Return (X, Y) of the center of cell containing provided text 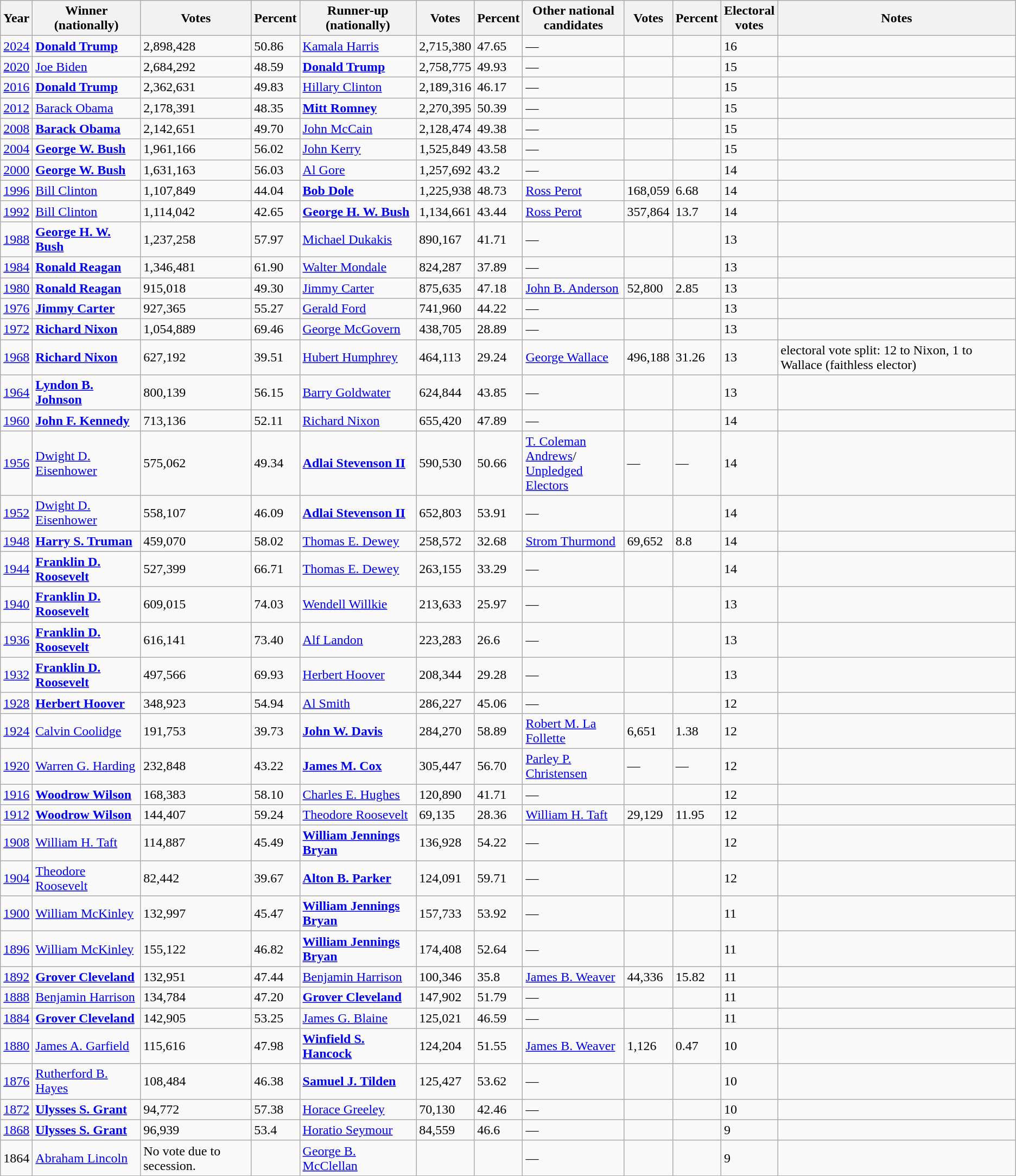
Winner (nationally) (87, 18)
44,336 (648, 977)
47.89 (498, 421)
33.29 (498, 569)
1908 (16, 843)
616,141 (196, 639)
Wendell Willkie (358, 605)
1,225,938 (445, 190)
43.22 (276, 766)
58.89 (498, 730)
37.89 (498, 267)
39.67 (276, 878)
191,753 (196, 730)
2000 (16, 170)
1920 (16, 766)
James A. Garfield (87, 1046)
1884 (16, 1018)
49.70 (276, 129)
No vote due to secession. (196, 1158)
George B. McClellan (358, 1158)
43.58 (498, 149)
James M. Cox (358, 766)
James G. Blaine (358, 1018)
57.97 (276, 239)
52.11 (276, 421)
464,113 (445, 357)
1936 (16, 639)
53.4 (276, 1130)
208,344 (445, 675)
2,128,474 (445, 129)
147,902 (445, 997)
Winfield S. Hancock (358, 1046)
2,142,651 (196, 129)
25.97 (498, 605)
213,633 (445, 605)
Hubert Humphrey (358, 357)
52,800 (648, 288)
50.86 (276, 46)
44.22 (498, 309)
Charles E. Hughes (358, 794)
26.6 (498, 639)
43.2 (498, 170)
53.62 (498, 1081)
108,484 (196, 1081)
42.46 (498, 1109)
157,733 (445, 914)
Notes (897, 18)
51.79 (498, 997)
Lyndon B. Johnson (87, 393)
29.24 (498, 357)
56.15 (276, 393)
174,408 (445, 949)
0.47 (697, 1046)
46.82 (276, 949)
43.44 (498, 211)
2008 (16, 129)
Rutherford B. Hayes (87, 1081)
558,107 (196, 513)
35.8 (498, 977)
46.38 (276, 1081)
45.06 (498, 703)
49.83 (276, 87)
74.03 (276, 605)
1948 (16, 541)
47.18 (498, 288)
120,890 (445, 794)
1940 (16, 605)
1972 (16, 329)
16 (749, 46)
George McGovern (358, 329)
11.95 (697, 815)
8.8 (697, 541)
232,848 (196, 766)
John W. Davis (358, 730)
73.40 (276, 639)
1992 (16, 211)
1.38 (697, 730)
49.38 (498, 129)
155,122 (196, 949)
54.94 (276, 703)
6,651 (648, 730)
1956 (16, 463)
875,635 (445, 288)
1984 (16, 267)
655,420 (445, 421)
Harry S. Truman (87, 541)
1896 (16, 949)
31.26 (697, 357)
1912 (16, 815)
1,126 (648, 1046)
46.09 (276, 513)
47.20 (276, 997)
Horatio Seymour (358, 1130)
496,188 (648, 357)
1868 (16, 1130)
741,960 (445, 309)
2,362,631 (196, 87)
Calvin Coolidge (87, 730)
1944 (16, 569)
96,939 (196, 1130)
43.85 (498, 393)
527,399 (196, 569)
800,139 (196, 393)
Gerald Ford (358, 309)
1880 (16, 1046)
284,270 (445, 730)
590,530 (445, 463)
John Kerry (358, 149)
George Wallace (573, 357)
Horace Greeley (358, 1109)
66.71 (276, 569)
69.46 (276, 329)
1888 (16, 997)
61.90 (276, 267)
47.98 (276, 1046)
1952 (16, 513)
286,227 (445, 703)
Mitt Romney (358, 108)
55.27 (276, 309)
1928 (16, 703)
Hillary Clinton (358, 87)
2,684,292 (196, 67)
144,407 (196, 815)
1,631,163 (196, 170)
electoral vote split: 12 to Nixon, 1 to Wallace (faithless elector) (897, 357)
2,178,391 (196, 108)
223,283 (445, 639)
1,346,481 (196, 267)
1968 (16, 357)
1900 (16, 914)
115,616 (196, 1046)
1976 (16, 309)
Strom Thurmond (573, 541)
45.49 (276, 843)
348,923 (196, 703)
Al Gore (358, 170)
28.89 (498, 329)
1932 (16, 675)
1892 (16, 977)
69.93 (276, 675)
84,559 (445, 1130)
56.70 (498, 766)
Al Smith (358, 703)
132,951 (196, 977)
58.02 (276, 541)
29.28 (498, 675)
575,062 (196, 463)
29,129 (648, 815)
1,961,166 (196, 149)
39.73 (276, 730)
624,844 (445, 393)
15.82 (697, 977)
2004 (16, 149)
2,189,316 (445, 87)
2016 (16, 87)
824,287 (445, 267)
John B. Anderson (573, 288)
Other nationalcandidates (573, 18)
Kamala Harris (358, 46)
Year (16, 18)
168,059 (648, 190)
58.10 (276, 794)
53.25 (276, 1018)
Robert M. La Follette (573, 730)
49.30 (276, 288)
258,572 (445, 541)
459,070 (196, 541)
136,928 (445, 843)
Samuel J. Tilden (358, 1081)
48.59 (276, 67)
890,167 (445, 239)
Walter Mondale (358, 267)
1996 (16, 190)
Joe Biden (87, 67)
1916 (16, 794)
2012 (16, 108)
357,864 (648, 211)
28.36 (498, 815)
48.73 (498, 190)
142,905 (196, 1018)
94,772 (196, 1109)
1872 (16, 1109)
50.66 (498, 463)
627,192 (196, 357)
46.6 (498, 1130)
56.02 (276, 149)
114,887 (196, 843)
6.68 (697, 190)
1,525,849 (445, 149)
1988 (16, 239)
57.38 (276, 1109)
50.39 (498, 108)
652,803 (445, 513)
82,442 (196, 878)
609,015 (196, 605)
305,447 (445, 766)
69,652 (648, 541)
59.24 (276, 815)
124,204 (445, 1046)
45.47 (276, 914)
125,021 (445, 1018)
1,257,692 (445, 170)
168,383 (196, 794)
13.7 (697, 211)
1864 (16, 1158)
1,107,849 (196, 190)
47.44 (276, 977)
713,136 (196, 421)
1980 (16, 288)
Parley P. Christensen (573, 766)
1876 (16, 1081)
70,130 (445, 1109)
69,135 (445, 815)
132,997 (196, 914)
51.55 (498, 1046)
42.65 (276, 211)
Electoralvotes (749, 18)
438,705 (445, 329)
T. Coleman Andrews/Unpledged Electors (573, 463)
54.22 (498, 843)
John McCain (358, 129)
John F. Kennedy (87, 421)
48.35 (276, 108)
Alton B. Parker (358, 878)
1,054,889 (196, 329)
Alf Landon (358, 639)
56.03 (276, 170)
915,018 (196, 288)
100,346 (445, 977)
52.64 (498, 949)
Abraham Lincoln (87, 1158)
927,365 (196, 309)
47.65 (498, 46)
32.68 (498, 541)
1904 (16, 878)
1,237,258 (196, 239)
124,091 (445, 878)
2,898,428 (196, 46)
53.92 (498, 914)
2.85 (697, 288)
2020 (16, 67)
59.71 (498, 878)
2,270,395 (445, 108)
2,715,380 (445, 46)
2024 (16, 46)
46.59 (498, 1018)
497,566 (196, 675)
125,427 (445, 1081)
46.17 (498, 87)
1924 (16, 730)
2,758,775 (445, 67)
Bob Dole (358, 190)
39.51 (276, 357)
134,784 (196, 997)
Runner-up (nationally) (358, 18)
1,114,042 (196, 211)
Barry Goldwater (358, 393)
53.91 (498, 513)
1,134,661 (445, 211)
Michael Dukakis (358, 239)
49.93 (498, 67)
1960 (16, 421)
1964 (16, 393)
Warren G. Harding (87, 766)
44.04 (276, 190)
263,155 (445, 569)
49.34 (276, 463)
